Find where the given text appears and provide that cell's center as (x, y) coordinate. 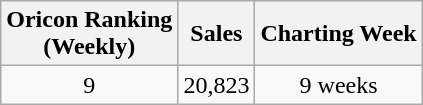
20,823 (216, 85)
Charting Week (338, 34)
9 (90, 85)
Sales (216, 34)
Oricon Ranking(Weekly) (90, 34)
9 weeks (338, 85)
